Pinpoint the cell where the given text exists, returning its (X, Y) midpoint coordinate. 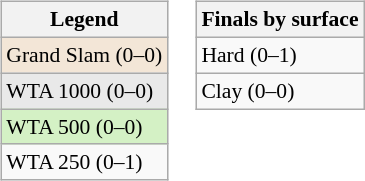
WTA 250 (0–1) (84, 162)
Legend (84, 20)
Hard (0–1) (280, 55)
Clay (0–0) (280, 91)
Grand Slam (0–0) (84, 55)
WTA 1000 (0–0) (84, 91)
Finals by surface (280, 20)
WTA 500 (0–0) (84, 127)
